Capture the cell that displays the provided text and extract its [x, y] central coordinate. 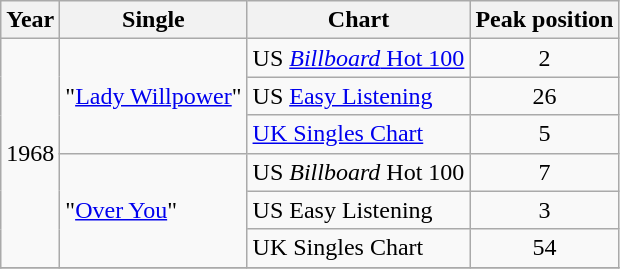
7 [544, 172]
"Over You" [154, 210]
"Lady Willpower" [154, 96]
Single [154, 20]
5 [544, 134]
Year [30, 20]
54 [544, 248]
Peak position [544, 20]
Chart [358, 20]
1968 [30, 153]
3 [544, 210]
26 [544, 96]
2 [544, 58]
